Search for the cell housing the specified text and yield its [x, y] center coordinate. 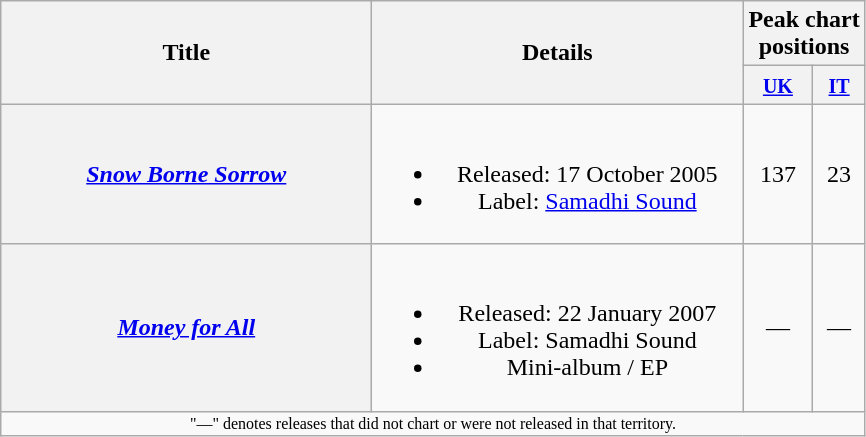
Money for All [186, 328]
Released: 22 January 2007Label: Samadhi SoundMini-album / EP [558, 328]
Title [186, 52]
Snow Borne Sorrow [186, 174]
IT [839, 85]
Details [558, 52]
137 [778, 174]
Released: 17 October 2005Label: Samadhi Sound [558, 174]
Peak chartpositions [804, 34]
"—" denotes releases that did not chart or were not released in that territory. [433, 423]
UK [778, 85]
23 [839, 174]
